Return the (X, Y) coordinate for the center point of the cell that contains the specified text.  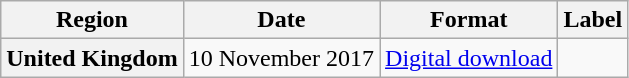
Digital download (469, 58)
Format (469, 20)
Label (593, 20)
10 November 2017 (281, 58)
Region (92, 20)
United Kingdom (92, 58)
Date (281, 20)
